For the text-containing cell, return its midpoint in (x, y) coordinate format. 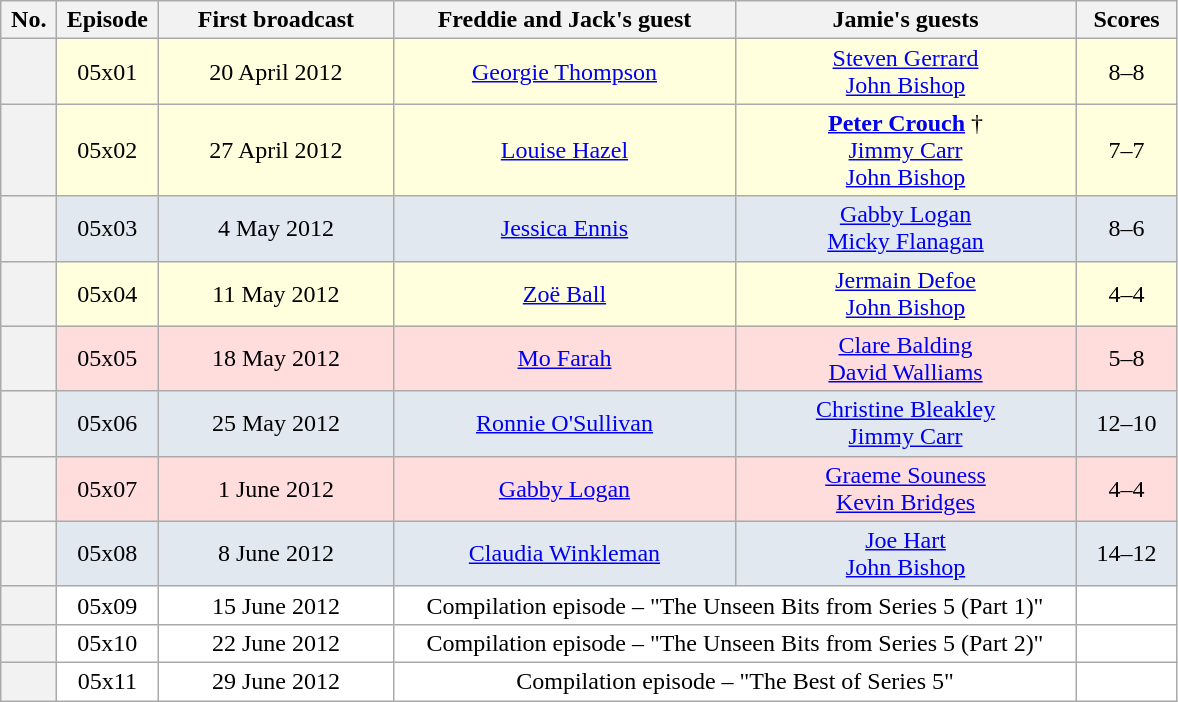
05x11 (108, 681)
11 May 2012 (276, 294)
Zoë Ball (564, 294)
29 June 2012 (276, 681)
Joe HartJohn Bishop (906, 554)
7–7 (1126, 150)
Mo Farah (564, 358)
27 April 2012 (276, 150)
05x05 (108, 358)
Peter Crouch †Jimmy CarrJohn Bishop (906, 150)
Compilation episode – "The Unseen Bits from Series 5 (Part 1)" (735, 605)
Graeme SounessKevin Bridges (906, 488)
Steven GerrardJohn Bishop (906, 72)
Jamie's guests (906, 20)
14–12 (1126, 554)
Christine BleakleyJimmy Carr (906, 424)
Jermain DefoeJohn Bishop (906, 294)
Episode (108, 20)
Georgie Thompson (564, 72)
Compilation episode – "The Unseen Bits from Series 5 (Part 2)" (735, 643)
20 April 2012 (276, 72)
22 June 2012 (276, 643)
12–10 (1126, 424)
1 June 2012 (276, 488)
8–6 (1126, 228)
Gabby Logan (564, 488)
Jessica Ennis (564, 228)
05x03 (108, 228)
Freddie and Jack's guest (564, 20)
18 May 2012 (276, 358)
5–8 (1126, 358)
Clare BaldingDavid Walliams (906, 358)
Claudia Winkleman (564, 554)
05x06 (108, 424)
Gabby LoganMicky Flanagan (906, 228)
8 June 2012 (276, 554)
05x09 (108, 605)
05x02 (108, 150)
First broadcast (276, 20)
05x01 (108, 72)
Compilation episode – "The Best of Series 5" (735, 681)
25 May 2012 (276, 424)
No. (29, 20)
05x07 (108, 488)
15 June 2012 (276, 605)
05x10 (108, 643)
Ronnie O'Sullivan (564, 424)
05x04 (108, 294)
8–8 (1126, 72)
Louise Hazel (564, 150)
4 May 2012 (276, 228)
Scores (1126, 20)
05x08 (108, 554)
